Find where the given text appears and provide that cell's center as [x, y] coordinate. 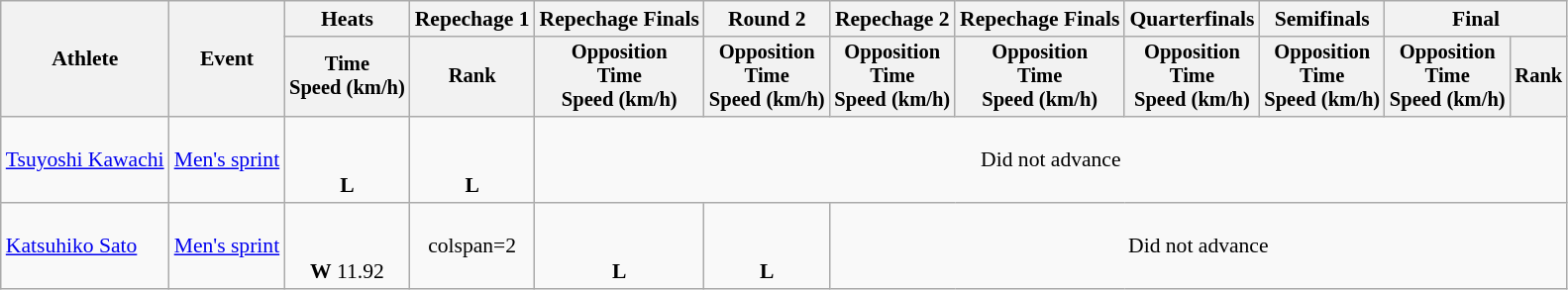
Heats [347, 19]
Athlete [85, 59]
W 11.92 [347, 245]
Katsuhiko Sato [85, 245]
Tsuyoshi Kawachi [85, 160]
Round 2 [767, 19]
Repechage 2 [891, 19]
Semifinals [1321, 19]
Repechage 1 [472, 19]
Quarterfinals [1192, 19]
Event [228, 59]
TimeSpeed (km/h) [347, 77]
colspan=2 [472, 245]
Final [1476, 19]
